Determine the [X, Y] coordinate at the center of the cell enclosing the given text.  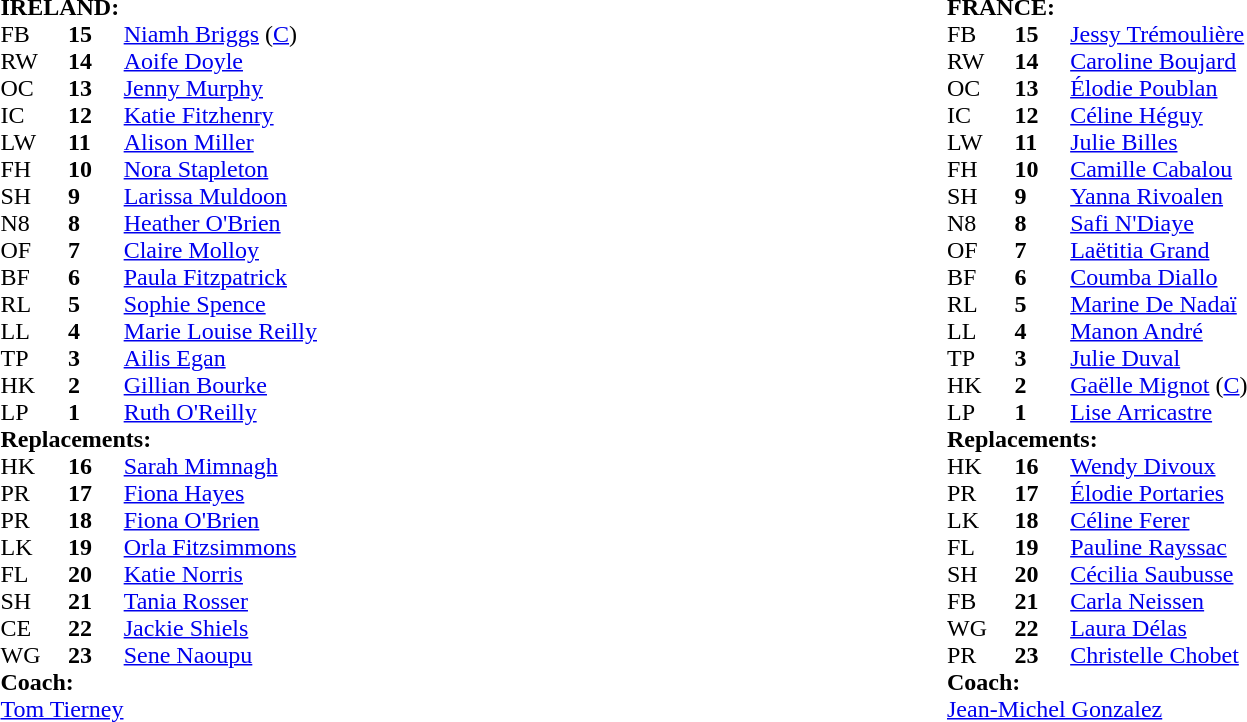
Claire Molloy [328, 250]
Niamh Briggs (C) [328, 34]
Tania Rosser [328, 602]
Alison Miller [328, 142]
Katie Norris [328, 574]
Jenny Murphy [328, 88]
CE [34, 628]
Sarah Mimnagh [328, 466]
Sene Naoupu [328, 656]
Larissa Muldoon [328, 196]
Aoife Doyle [328, 62]
Ruth O'Reilly [328, 412]
Ailis Egan [328, 358]
Coach: [470, 682]
Sophie Spence [328, 304]
Jackie Shiels [328, 628]
Katie Fitzhenry [328, 116]
Nora Stapleton [328, 170]
Orla Fitzsimmons [328, 548]
Replacements: [470, 440]
Fiona Hayes [328, 494]
Heather O'Brien [328, 224]
Paula Fitzpatrick [328, 278]
Marie Louise Reilly [328, 332]
Gillian Bourke [328, 386]
Fiona O'Brien [328, 520]
